Determine the [X, Y] coordinate at the center of the cell enclosing the given text.  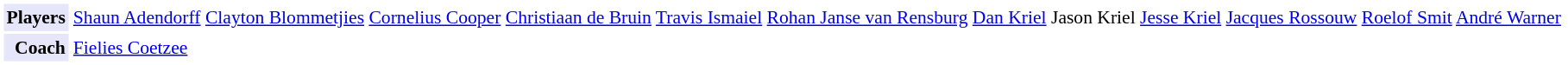
Players [35, 17]
Coach [35, 48]
Fielies Coetzee [817, 48]
